Capture the cell that displays the provided text and extract its (X, Y) central coordinate. 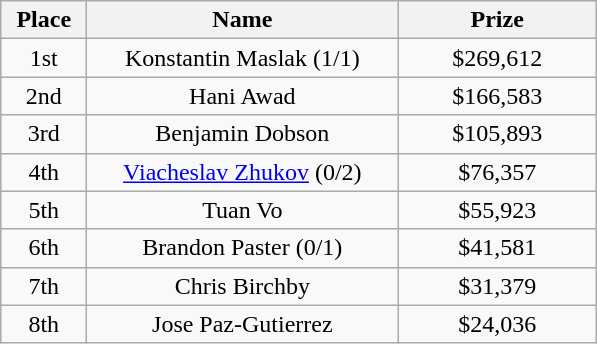
Hani Awad (242, 96)
Tuan Vo (242, 210)
2nd (44, 96)
Brandon Paster (0/1) (242, 248)
Viacheslav Zhukov (0/2) (242, 172)
$76,357 (498, 172)
$24,036 (498, 324)
8th (44, 324)
$31,379 (498, 286)
$166,583 (498, 96)
$269,612 (498, 58)
Benjamin Dobson (242, 134)
$41,581 (498, 248)
Place (44, 20)
$55,923 (498, 210)
1st (44, 58)
5th (44, 210)
$105,893 (498, 134)
Prize (498, 20)
Chris Birchby (242, 286)
Konstantin Maslak (1/1) (242, 58)
7th (44, 286)
4th (44, 172)
6th (44, 248)
Jose Paz-Gutierrez (242, 324)
Name (242, 20)
3rd (44, 134)
